Scan for the cell matching the given text and deliver its (x, y) coordinate at center. 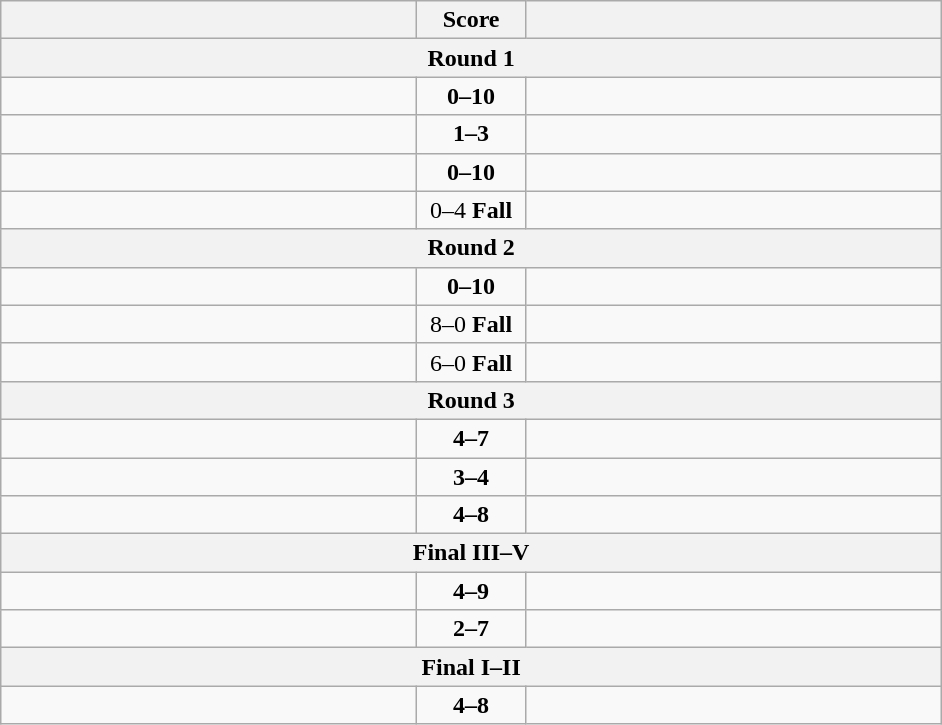
8–0 Fall (472, 324)
4–7 (472, 438)
Round 2 (472, 248)
3–4 (472, 477)
Score (472, 20)
Round 1 (472, 58)
2–7 (472, 629)
4–9 (472, 591)
1–3 (472, 134)
0–4 Fall (472, 210)
6–0 Fall (472, 362)
Final I–II (472, 667)
Final III–V (472, 553)
Round 3 (472, 400)
